Output the [x, y] coordinate of the center of the cell containing the given text.  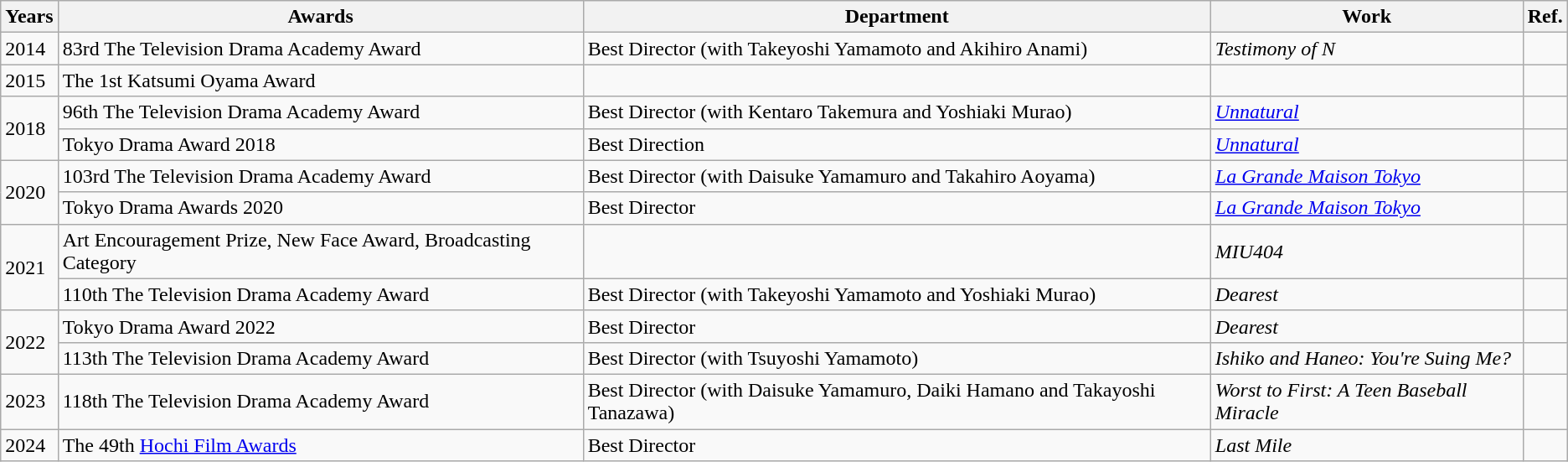
Best Direction [896, 144]
Worst to First: A Teen Baseball Miracle [1367, 401]
Testimony of N [1367, 49]
The 49th Hochi Film Awards [320, 445]
Years [29, 17]
110th The Television Drama Academy Award [320, 294]
2014 [29, 49]
Ishiko and Haneo: You're Suing Me? [1367, 358]
2015 [29, 80]
Best Director (with Daisuke Yamamuro and Takahiro Aoyama) [896, 176]
2021 [29, 267]
Work [1367, 17]
Best Director (with Tsuyoshi Yamamoto) [896, 358]
96th The Television Drama Academy Award [320, 112]
Tokyo Drama Award 2022 [320, 326]
2020 [29, 192]
113th The Television Drama Academy Award [320, 358]
2023 [29, 401]
Department [896, 17]
83rd The Television Drama Academy Award [320, 49]
Last Mile [1367, 445]
Best Director (with Takeyoshi Yamamoto and Yoshiaki Murao) [896, 294]
The 1st Katsumi Oyama Award [320, 80]
Ref. [1545, 17]
MIU404 [1367, 252]
2022 [29, 342]
103rd The Television Drama Academy Award [320, 176]
Tokyo Drama Awards 2020 [320, 208]
Art Encouragement Prize, New Face Award, Broadcasting Category [320, 252]
Awards [320, 17]
Best Director (with Daisuke Yamamuro, Daiki Hamano and Takayoshi Tanazawa) [896, 401]
118th The Television Drama Academy Award [320, 401]
Best Director (with Takeyoshi Yamamoto and Akihiro Anami) [896, 49]
Best Director (with Kentaro Takemura and Yoshiaki Murao) [896, 112]
2018 [29, 128]
Tokyo Drama Award 2018 [320, 144]
2024 [29, 445]
